Return [X, Y] of the center of cell containing provided text 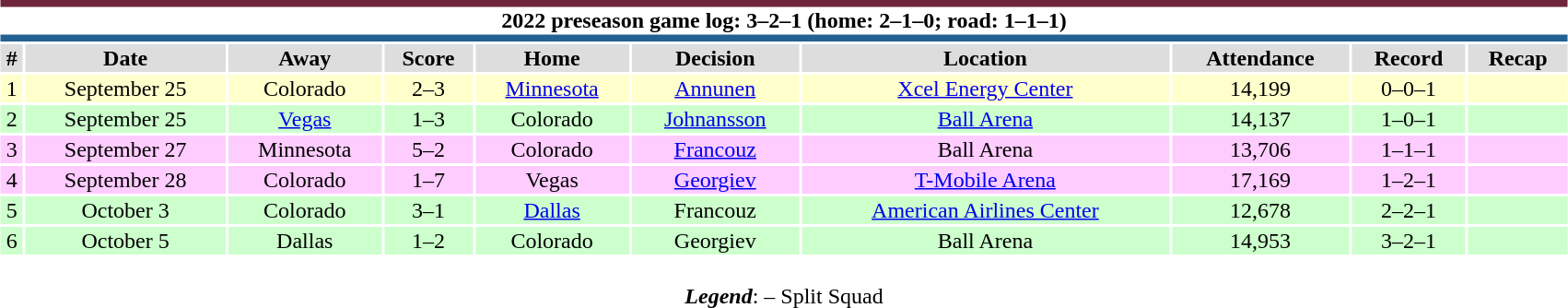
12,678 [1260, 210]
Location [986, 58]
September 28 [125, 180]
Recap [1518, 58]
3–2–1 [1409, 241]
Home [553, 58]
14,953 [1260, 241]
14,199 [1260, 89]
17,169 [1260, 180]
October 3 [125, 210]
5–2 [428, 149]
2–3 [428, 89]
14,137 [1260, 119]
Attendance [1260, 58]
13,706 [1260, 149]
Decision [715, 58]
September 27 [125, 149]
1–3 [428, 119]
1–2–1 [1409, 180]
1–1–1 [1409, 149]
6 [12, 241]
0–0–1 [1409, 89]
2022 preseason game log: 3–2–1 (home: 2–1–0; road: 1–1–1) [784, 20]
1–2 [428, 241]
Record [1409, 58]
Away [304, 58]
3–1 [428, 210]
5 [12, 210]
1–0–1 [1409, 119]
2–2–1 [1409, 210]
Johnansson [715, 119]
4 [12, 180]
Score [428, 58]
October 5 [125, 241]
1–7 [428, 180]
Date [125, 58]
American Airlines Center [986, 210]
3 [12, 149]
Xcel Energy Center [986, 89]
2 [12, 119]
# [12, 58]
Annunen [715, 89]
1 [12, 89]
T-Mobile Arena [986, 180]
